Return [x, y] of the center of cell containing provided text 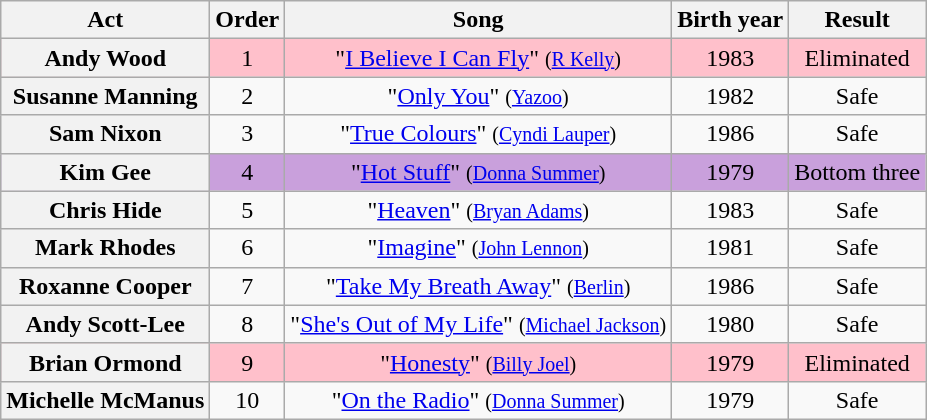
Kim Gee [106, 172]
"On the Radio" (Donna Summer) [478, 400]
Susanne Manning [106, 96]
Andy Wood [106, 58]
4 [248, 172]
1980 [730, 324]
Sam Nixon [106, 134]
Brian Ormond [106, 362]
Result [858, 20]
"I Believe I Can Fly" (R Kelly) [478, 58]
Song [478, 20]
10 [248, 400]
Michelle McManus [106, 400]
9 [248, 362]
1981 [730, 248]
"Imagine" (John Lennon) [478, 248]
5 [248, 210]
"Only You" (Yazoo) [478, 96]
Order [248, 20]
"She's Out of My Life" (Michael Jackson) [478, 324]
Andy Scott-Lee [106, 324]
"Heaven" (Bryan Adams) [478, 210]
Birth year [730, 20]
1 [248, 58]
3 [248, 134]
Act [106, 20]
6 [248, 248]
Bottom three [858, 172]
"Hot Stuff" (Donna Summer) [478, 172]
"Take My Breath Away" (Berlin) [478, 286]
Mark Rhodes [106, 248]
"True Colours" (Cyndi Lauper) [478, 134]
7 [248, 286]
Chris Hide [106, 210]
Roxanne Cooper [106, 286]
"Honesty" (Billy Joel) [478, 362]
8 [248, 324]
1982 [730, 96]
2 [248, 96]
